Return (x, y) of the center of cell containing provided text 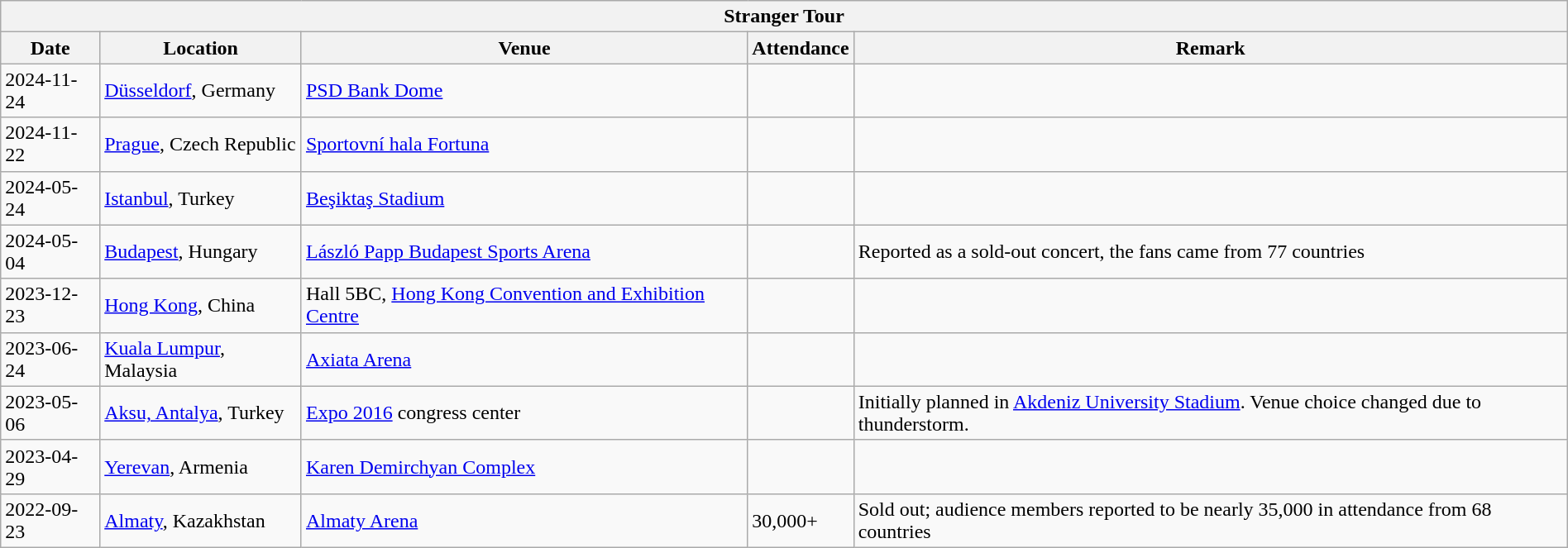
2024-05-04 (50, 251)
Venue (524, 48)
Almaty Arena (524, 521)
Beşiktaş Stadium (524, 198)
2024-11-22 (50, 144)
2023-06-24 (50, 359)
2024-05-24 (50, 198)
Sportovní hala Fortuna (524, 144)
Sold out; audience members reported to be nearly 35,000 in attendance from 68 countries (1211, 521)
Düsseldorf, Germany (201, 91)
Initially planned in Akdeniz University Stadium. Venue choice changed due to thunderstorm. (1211, 413)
Istanbul, Turkey (201, 198)
2023-04-29 (50, 466)
Budapest, Hungary (201, 251)
30,000+ (801, 521)
Reported as a sold-out concert, the fans came from 77 countries (1211, 251)
László Papp Budapest Sports Arena (524, 251)
2024-11-24 (50, 91)
Stranger Tour (784, 17)
Prague, Czech Republic (201, 144)
Aksu, Antalya, Turkey (201, 413)
Hall 5BC, Hong Kong Convention and Exhibition Centre (524, 306)
Axiata Arena (524, 359)
2023-05-06 (50, 413)
2023-12-23 (50, 306)
Karen Demirchyan Complex (524, 466)
Expo 2016 congress center (524, 413)
PSD Bank Dome (524, 91)
Yerevan, Armenia (201, 466)
2022-09-23 (50, 521)
Location (201, 48)
Date (50, 48)
Almaty, Kazakhstan (201, 521)
Attendance (801, 48)
Hong Kong, China (201, 306)
Kuala Lumpur, Malaysia (201, 359)
Remark (1211, 48)
